Locate the cell with the specified text and output its [X, Y] center coordinate. 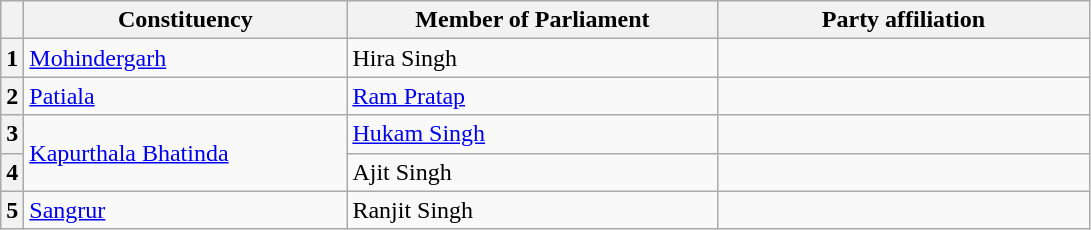
2 [12, 96]
3 [12, 134]
Patiala [186, 96]
Party affiliation [904, 20]
Constituency [186, 20]
Ram Pratap [532, 96]
Member of Parliament [532, 20]
1 [12, 58]
Mohindergarh [186, 58]
Ajit Singh [532, 172]
4 [12, 172]
Hukam Singh [532, 134]
Sangrur [186, 210]
Ranjit Singh [532, 210]
Kapurthala Bhatinda [186, 153]
5 [12, 210]
Hira Singh [532, 58]
